Return the (x, y) coordinate for the center point of the cell that contains the specified text.  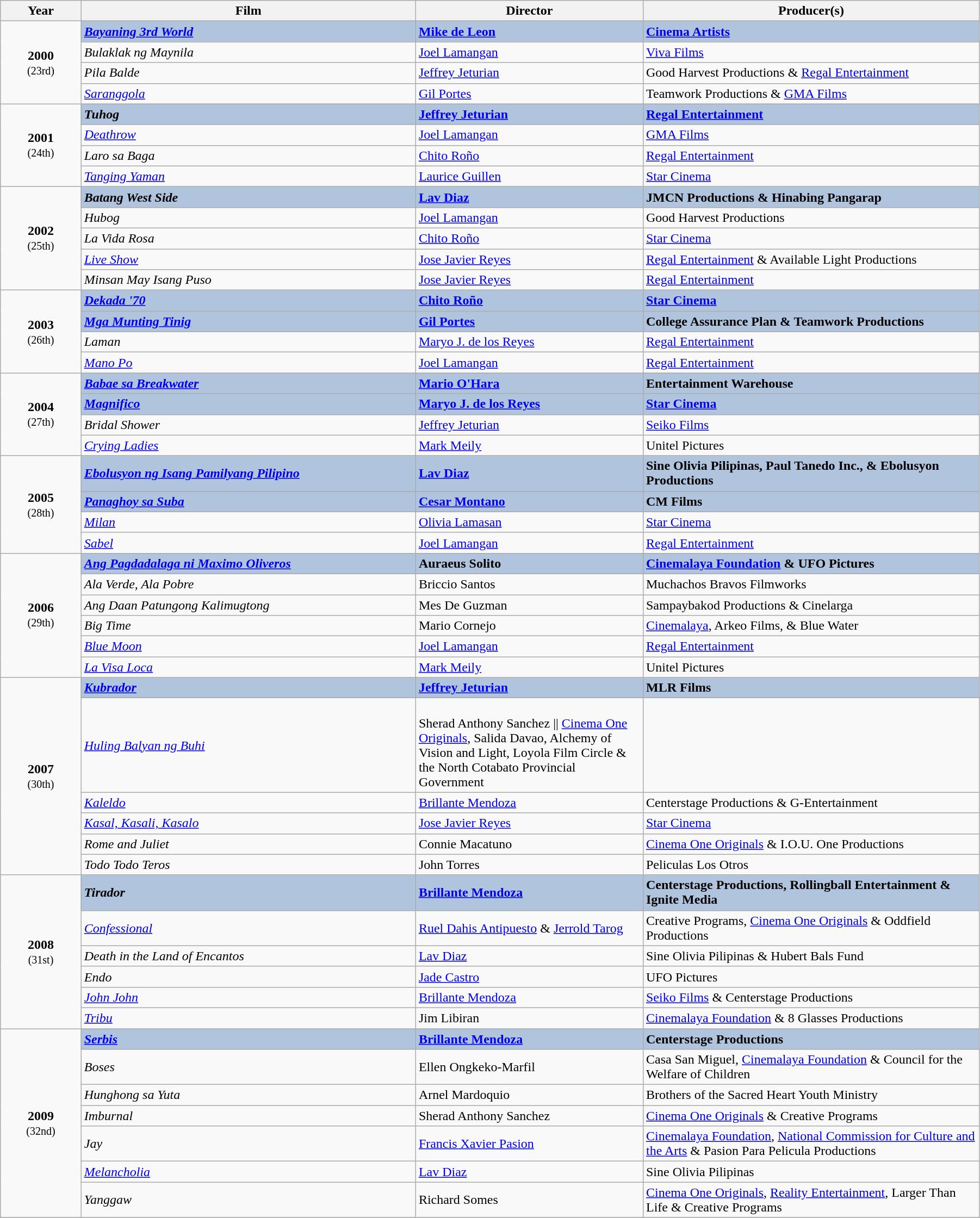
Kasal, Kasali, Kasalo (248, 823)
Sabel (248, 543)
Cinemalaya Foundation & UFO Pictures (811, 563)
Ellen Ongkeko-Marfil (529, 1067)
Briccio Santos (529, 584)
Bridal Shower (248, 425)
Centerstage Productions (811, 1039)
Milan (248, 522)
Laman (248, 342)
Laurice Guillen (529, 176)
Tanging Yaman (248, 176)
Cinemalaya, Arkeo Films, & Blue Water (811, 626)
Director (529, 11)
2006(29th) (41, 615)
Death in the Land of Encantos (248, 956)
Todo Todo Teros (248, 865)
Year (41, 11)
La Visa Loca (248, 667)
Sine Olivia Pilipinas, Paul Tanedo Inc., & Ebolusyon Productions (811, 473)
2009(32nd) (41, 1123)
Good Harvest Productions & Regal Entertainment (811, 73)
Rome and Juliet (248, 844)
Hubog (248, 217)
UFO Pictures (811, 977)
Tuhog (248, 114)
Jade Castro (529, 977)
GMA Films (811, 135)
2005(28th) (41, 505)
Babae sa Breakwater (248, 383)
Cinema One Originals & I.O.U. One Productions (811, 844)
Francis Xavier Pasion (529, 1144)
Endo (248, 977)
Ebolusyon ng Isang Pamilyang Pilipino (248, 473)
Magnifico (248, 404)
Sampaybakod Productions & Cinelarga (811, 605)
Creative Programs, Cinema One Originals & Oddfield Productions (811, 928)
Minsan May Isang Puso (248, 280)
Seiko Films (811, 425)
Cesar Montano (529, 501)
Auraeus Solito (529, 563)
Mario Cornejo (529, 626)
Sine Olivia Pilipinas & Hubert Bals Fund (811, 956)
La Vida Rosa (248, 238)
Mike de Leon (529, 32)
Imburnal (248, 1116)
Olivia Lamasan (529, 522)
Mano Po (248, 363)
Tirador (248, 893)
Live Show (248, 259)
Cinemalaya Foundation, National Commission for Culture and the Arts & Pasion Para Pelicula Productions (811, 1144)
Film (248, 11)
Peliculas Los Otros (811, 865)
Centerstage Productions & G-Entertainment (811, 803)
Connie Macatuno (529, 844)
JMCN Productions & Hinabing Pangarap (811, 197)
Producer(s) (811, 11)
Melancholia (248, 1172)
Viva Films (811, 52)
Mario O'Hara (529, 383)
Yanggaw (248, 1200)
Ruel Dahis Antipuesto & Jerrold Tarog (529, 928)
Batang West Side (248, 197)
Laro sa Baga (248, 156)
Cinema One Originals & Creative Programs (811, 1116)
Richard Somes (529, 1200)
John John (248, 997)
Confessional (248, 928)
Big Time (248, 626)
2007(30th) (41, 776)
2002(25th) (41, 238)
Deathrow (248, 135)
Teamwork Productions & GMA Films (811, 94)
CM Films (811, 501)
Kubrador (248, 688)
Pila Balde (248, 73)
2004(27th) (41, 414)
Crying Ladies (248, 445)
2003(26th) (41, 332)
Cinema Artists (811, 32)
2008(31st) (41, 952)
Huling Balyan ng Buhi (248, 745)
Casa San Miguel, Cinemalaya Foundation & Council for the Welfare of Children (811, 1067)
Brothers of the Sacred Heart Youth Ministry (811, 1095)
Centerstage Productions, Rollingball Entertainment & Ignite Media (811, 893)
Ang Daan Patungong Kalimugtong (248, 605)
MLR Films (811, 688)
Mes De Guzman (529, 605)
Sherad Anthony Sanchez (529, 1116)
Ang Pagdadalaga ni Maximo Oliveros (248, 563)
2000(23rd) (41, 63)
Good Harvest Productions (811, 217)
Sine Olivia Pilipinas (811, 1172)
2001(24th) (41, 145)
Cinemalaya Foundation & 8 Glasses Productions (811, 1018)
Ala Verde, Ala Pobre (248, 584)
Muchachos Bravos Filmworks (811, 584)
Boses (248, 1067)
Jay (248, 1144)
Kaleldo (248, 803)
Entertainment Warehouse (811, 383)
Blue Moon (248, 647)
Tribu (248, 1018)
College Assurance Plan & Teamwork Productions (811, 321)
Regal Entertainment & Available Light Productions (811, 259)
Cinema One Originals, Reality Entertainment, Larger Than Life & Creative Programs (811, 1200)
Bulaklak ng Maynila (248, 52)
Bayaning 3rd World (248, 32)
Arnel Mardoquio (529, 1095)
Panaghoy sa Suba (248, 501)
Seiko Films & Centerstage Productions (811, 997)
Mga Munting Tinig (248, 321)
Jim Libiran (529, 1018)
Dekada '70 (248, 301)
Saranggola (248, 94)
Serbis (248, 1039)
John Torres (529, 865)
Hunghong sa Yuta (248, 1095)
